Pinpoint the cell where the given text exists, returning its [x, y] midpoint coordinate. 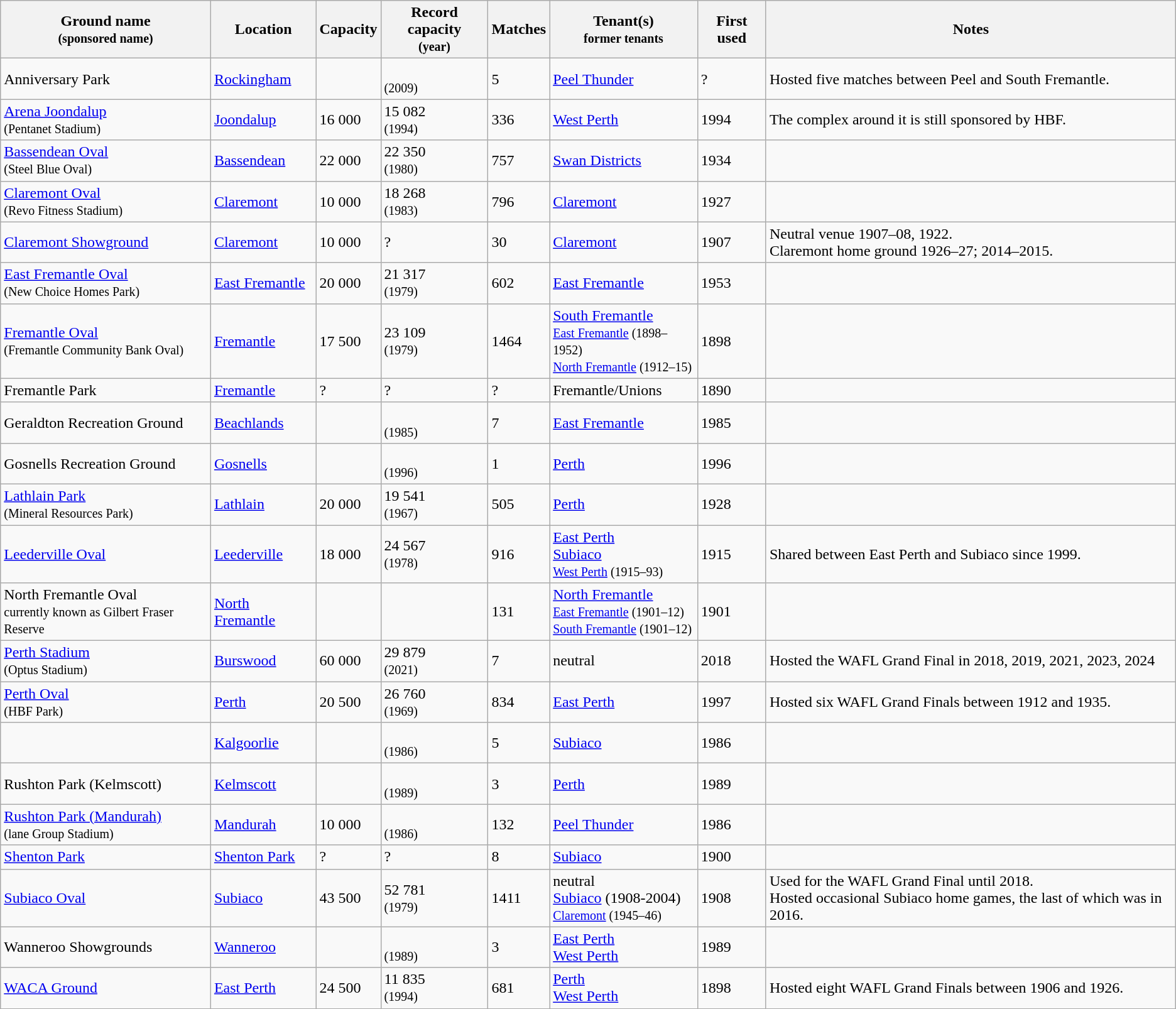
Joondalup [263, 119]
Matches [519, 30]
60 000 [348, 661]
15 082(1994) [435, 119]
19 541(1967) [435, 504]
Shared between East Perth and Subiaco since 1999. [971, 554]
18 268(1983) [435, 201]
23 109(1979) [435, 341]
Fremantle/Unions [624, 390]
First used [731, 30]
Claremont Showground [106, 243]
Location [263, 30]
8 [519, 857]
1985 [731, 422]
Lathlain Park(Mineral Resources Park) [106, 504]
1900 [731, 857]
Used for the WAFL Grand Final until 2018.Hosted occasional Subiaco home games, the last of which was in 2016. [971, 898]
North Fremantle [263, 612]
Perth Stadium(Optus Stadium) [106, 661]
1996 [731, 464]
Rushton Park (Kelmscott) [106, 784]
24 567(1978) [435, 554]
1464 [519, 341]
(1996) [435, 464]
Leederville Oval [106, 554]
Beachlands [263, 422]
52 781(1979) [435, 898]
11 835(1994) [435, 988]
Hosted eight WAFL Grand Finals between 1906 and 1926. [971, 988]
1 [519, 464]
Arena Joondalup(Pentanet Stadium) [106, 119]
Hosted six WAFL Grand Finals between 1912 and 1935. [971, 702]
1890 [731, 390]
Leederville [263, 554]
20 500 [348, 702]
1953 [731, 283]
17 500 [348, 341]
1411 [519, 898]
Rockingham [263, 79]
Fremantle Park [106, 390]
131 [519, 612]
Swan Districts [624, 161]
Perth Oval(HBF Park) [106, 702]
Burswood [263, 661]
Gosnells Recreation Ground [106, 464]
East PerthSubiacoWest Perth (1915–93) [624, 554]
Lathlain [263, 504]
Wanneroo [263, 947]
916 [519, 554]
1997 [731, 702]
(2009) [435, 79]
132 [519, 824]
22 000 [348, 161]
681 [519, 988]
1928 [731, 504]
Gosnells [263, 464]
North Fremantle Ovalcurrently known as Gilbert Fraser Reserve [106, 612]
2018 [731, 661]
WACA Ground [106, 988]
(1985) [435, 422]
neutralSubiaco (1908-2004)Claremont (1945–46) [624, 898]
1901 [731, 612]
22 350(1980) [435, 161]
24 500 [348, 988]
Tenant(s)former tenants [624, 30]
1934 [731, 161]
Hosted the WAFL Grand Final in 2018, 2019, 2021, 2023, 2024 [971, 661]
834 [519, 702]
602 [519, 283]
30 [519, 243]
Geraldton Recreation Ground [106, 422]
East Fremantle Oval(New Choice Homes Park) [106, 283]
21 317(1979) [435, 283]
16 000 [348, 119]
The complex around it is still sponsored by HBF. [971, 119]
Fremantle Oval(Fremantle Community Bank Oval) [106, 341]
18 000 [348, 554]
Mandurah [263, 824]
North Fremantle East Fremantle (1901–12)South Fremantle (1901–12) [624, 612]
South FremantleEast Fremantle (1898–1952)North Fremantle (1912–15) [624, 341]
Neutral venue 1907–08, 1922. Claremont home ground 1926–27; 2014–2015. [971, 243]
1994 [731, 119]
Hosted five matches between Peel and South Fremantle. [971, 79]
796 [519, 201]
29 879(2021) [435, 661]
Bassendean [263, 161]
336 [519, 119]
Anniversary Park [106, 79]
neutral [624, 661]
43 500 [348, 898]
Capacity [348, 30]
Rushton Park (Mandurah)(lane Group Stadium) [106, 824]
West Perth [624, 119]
Ground name(sponsored name) [106, 30]
PerthWest Perth [624, 988]
1907 [731, 243]
Kelmscott [263, 784]
East PerthWest Perth [624, 947]
505 [519, 504]
757 [519, 161]
Wanneroo Showgrounds [106, 947]
1927 [731, 201]
Bassendean Oval(Steel Blue Oval) [106, 161]
Record capacity(year) [435, 30]
Claremont Oval(Revo Fitness Stadium) [106, 201]
Subiaco Oval [106, 898]
Kalgoorlie [263, 743]
1908 [731, 898]
26 760(1969) [435, 702]
Notes [971, 30]
1915 [731, 554]
